Scan for the cell matching the given text and deliver its [x, y] coordinate at center. 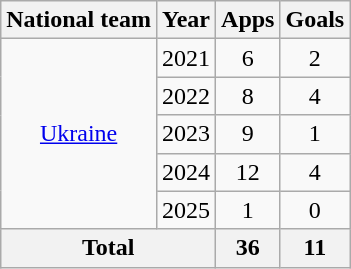
Total [108, 248]
2025 [186, 210]
2022 [186, 96]
12 [248, 172]
2024 [186, 172]
6 [248, 58]
11 [315, 248]
36 [248, 248]
9 [248, 134]
Goals [315, 20]
Year [186, 20]
National team [79, 20]
2023 [186, 134]
2 [315, 58]
Ukraine [79, 134]
0 [315, 210]
2021 [186, 58]
Apps [248, 20]
8 [248, 96]
